Find where the given text appears and provide that cell's center as [x, y] coordinate. 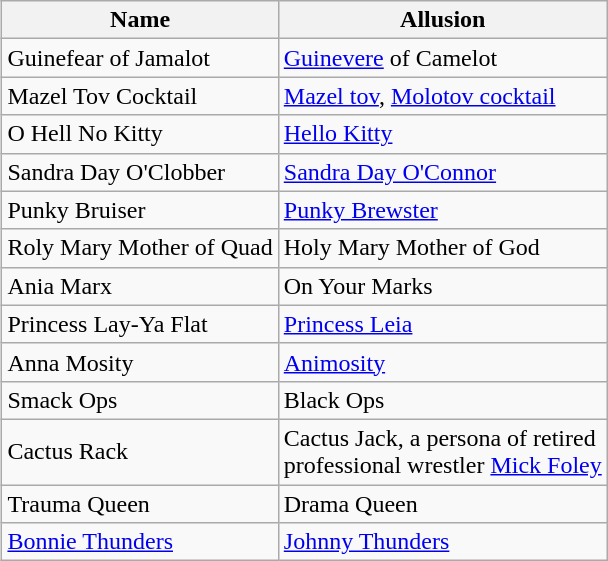
Punky Brewster [442, 210]
O Hell No Kitty [140, 134]
Name [140, 20]
Mazel tov, Molotov cocktail [442, 96]
Black Ops [442, 400]
Bonnie Thunders [140, 542]
Sandra Day O'Connor [442, 172]
Sandra Day O'Clobber [140, 172]
Punky Bruiser [140, 210]
Drama Queen [442, 503]
Cactus Jack, a persona of retiredprofessional wrestler Mick Foley [442, 452]
Holy Mary Mother of God [442, 248]
Ania Marx [140, 286]
Guinevere of Camelot [442, 58]
Hello Kitty [442, 134]
Princess Leia [442, 324]
Animosity [442, 362]
Anna Mosity [140, 362]
On Your Marks [442, 286]
Johnny Thunders [442, 542]
Princess Lay-Ya Flat [140, 324]
Trauma Queen [140, 503]
Cactus Rack [140, 452]
Roly Mary Mother of Quad [140, 248]
Guinefear of Jamalot [140, 58]
Mazel Tov Cocktail [140, 96]
Allusion [442, 20]
Smack Ops [140, 400]
